Output the (X, Y) coordinate of the center of the cell containing the given text.  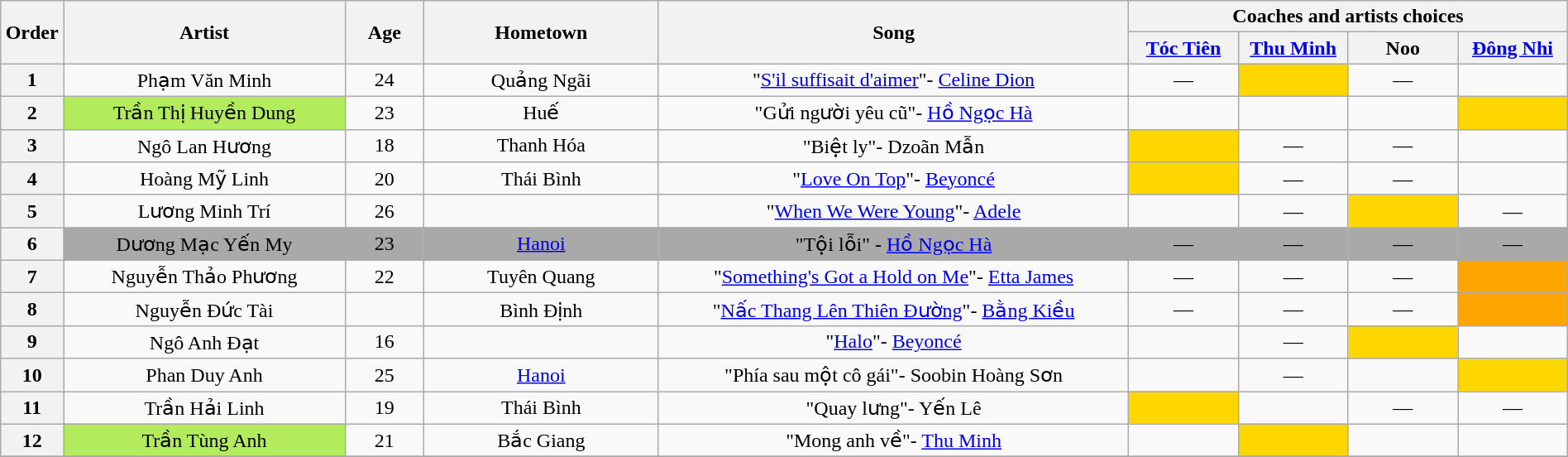
"Quay lưng"- Yến Lê (893, 407)
Quảng Ngãi (541, 80)
Trần Hải Linh (205, 407)
1 (32, 80)
Ngô Anh Đạt (205, 342)
5 (32, 211)
Order (32, 32)
Huế (541, 113)
Phan Duy Anh (205, 375)
9 (32, 342)
26 (385, 211)
Phạm Văn Minh (205, 80)
"S'il suffisait d'aimer"- Celine Dion (893, 80)
3 (32, 146)
20 (385, 179)
6 (32, 244)
Coaches and artists choices (1348, 17)
25 (385, 375)
Song (893, 32)
"Gửi người yêu cũ"- Hồ Ngọc Hà (893, 113)
Trần Thị Huyền Dung (205, 113)
Bình Định (541, 310)
10 (32, 375)
Nguyễn Đức Tài (205, 310)
Thu Minh (1293, 48)
11 (32, 407)
Trần Tùng Anh (205, 440)
"Phía sau một cô gái"- Soobin Hoàng Sơn (893, 375)
Thanh Hóa (541, 146)
4 (32, 179)
"Mong anh về"- Thu Minh (893, 440)
"Nấc Thang Lên Thiên Đường"- Bằng Kiều (893, 310)
Bắc Giang (541, 440)
8 (32, 310)
Nguyễn Thảo Phương (205, 277)
18 (385, 146)
Ngô Lan Hương (205, 146)
12 (32, 440)
21 (385, 440)
Hoàng Mỹ Linh (205, 179)
Age (385, 32)
Hometown (541, 32)
22 (385, 277)
"Love On Top"- Beyoncé (893, 179)
2 (32, 113)
Đông Nhi (1513, 48)
"Tội lỗi" - Hồ Ngọc Hà (893, 244)
"Something's Got a Hold on Me"- Etta James (893, 277)
24 (385, 80)
Artist (205, 32)
"When We Were Young"- Adele (893, 211)
Tuyên Quang (541, 277)
Lương Minh Trí (205, 211)
"Biệt ly"- Dzoãn Mẫn (893, 146)
16 (385, 342)
"Halo"- Beyoncé (893, 342)
Dương Mạc Yến My (205, 244)
Tóc Tiên (1184, 48)
Noo (1403, 48)
7 (32, 277)
19 (385, 407)
